Return the [x, y] coordinate for the center point of the cell that contains the specified text.  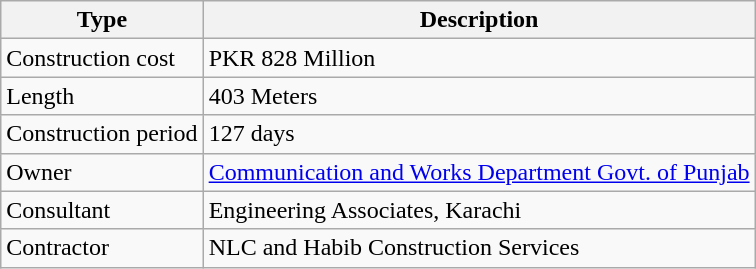
Construction cost [102, 58]
Construction period [102, 134]
Engineering Associates, Karachi [479, 210]
Type [102, 20]
403 Meters [479, 96]
NLC and Habib Construction Services [479, 248]
Length [102, 96]
127 days [479, 134]
Communication and Works Department Govt. of Punjab [479, 172]
Description [479, 20]
Contractor [102, 248]
Owner [102, 172]
PKR 828 Million [479, 58]
Consultant [102, 210]
